Find where the given text appears and provide that cell's center as [X, Y] coordinate. 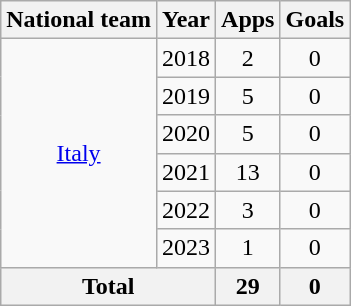
1 [248, 248]
2 [248, 58]
13 [248, 172]
National team [79, 20]
2023 [186, 248]
Italy [79, 153]
2018 [186, 58]
Year [186, 20]
2021 [186, 172]
3 [248, 210]
Goals [315, 20]
29 [248, 286]
2019 [186, 96]
2020 [186, 134]
Apps [248, 20]
Total [108, 286]
2022 [186, 210]
